Capture the cell that displays the provided text and extract its (x, y) central coordinate. 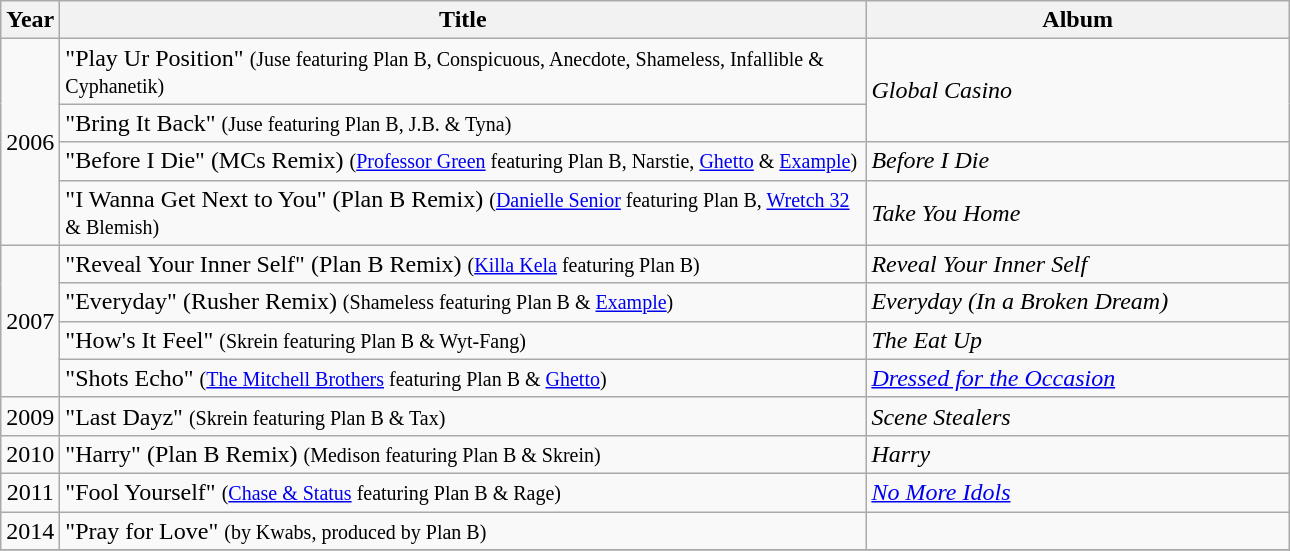
"Last Dayz" (Skrein featuring Plan B & Tax) (463, 416)
"Shots Echo" (The Mitchell Brothers featuring Plan B & Ghetto) (463, 378)
The Eat Up (1078, 340)
2006 (30, 142)
Title (463, 20)
Everyday (In a Broken Dream) (1078, 302)
Year (30, 20)
2007 (30, 321)
Take You Home (1078, 212)
Scene Stealers (1078, 416)
Global Casino (1078, 90)
2014 (30, 531)
Reveal Your Inner Self (1078, 264)
"How's It Feel" (Skrein featuring Plan B & Wyt-Fang) (463, 340)
"Fool Yourself" (Chase & Status featuring Plan B & Rage) (463, 492)
2010 (30, 454)
"Before I Die" (MCs Remix) (Professor Green featuring Plan B, Narstie, Ghetto & Example) (463, 161)
Album (1078, 20)
2011 (30, 492)
Harry (1078, 454)
"Play Ur Position" (Juse featuring Plan B, Conspicuous, Anecdote, Shameless, Infallible & Cyphanetik) (463, 72)
"Pray for Love" (by Kwabs, produced by Plan B) (463, 531)
"Everyday" (Rusher Remix) (Shameless featuring Plan B & Example) (463, 302)
"Harry" (Plan B Remix) (Medison featuring Plan B & Skrein) (463, 454)
"Reveal Your Inner Self" (Plan B Remix) (Killa Kela featuring Plan B) (463, 264)
2009 (30, 416)
Dressed for the Occasion (1078, 378)
No More Idols (1078, 492)
"Bring It Back" (Juse featuring Plan B, J.B. & Tyna) (463, 123)
"I Wanna Get Next to You" (Plan B Remix) (Danielle Senior featuring Plan B, Wretch 32 & Blemish) (463, 212)
Before I Die (1078, 161)
